Pinpoint the cell where the given text exists, returning its (x, y) midpoint coordinate. 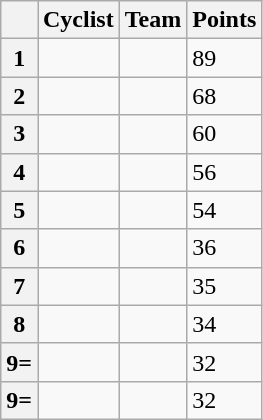
36 (224, 248)
68 (224, 96)
6 (20, 248)
3 (20, 134)
Points (224, 20)
1 (20, 58)
89 (224, 58)
Team (153, 20)
60 (224, 134)
2 (20, 96)
54 (224, 210)
7 (20, 286)
34 (224, 324)
Cyclist (79, 20)
8 (20, 324)
56 (224, 172)
4 (20, 172)
35 (224, 286)
5 (20, 210)
